For the text-containing cell, return its midpoint in [X, Y] coordinate format. 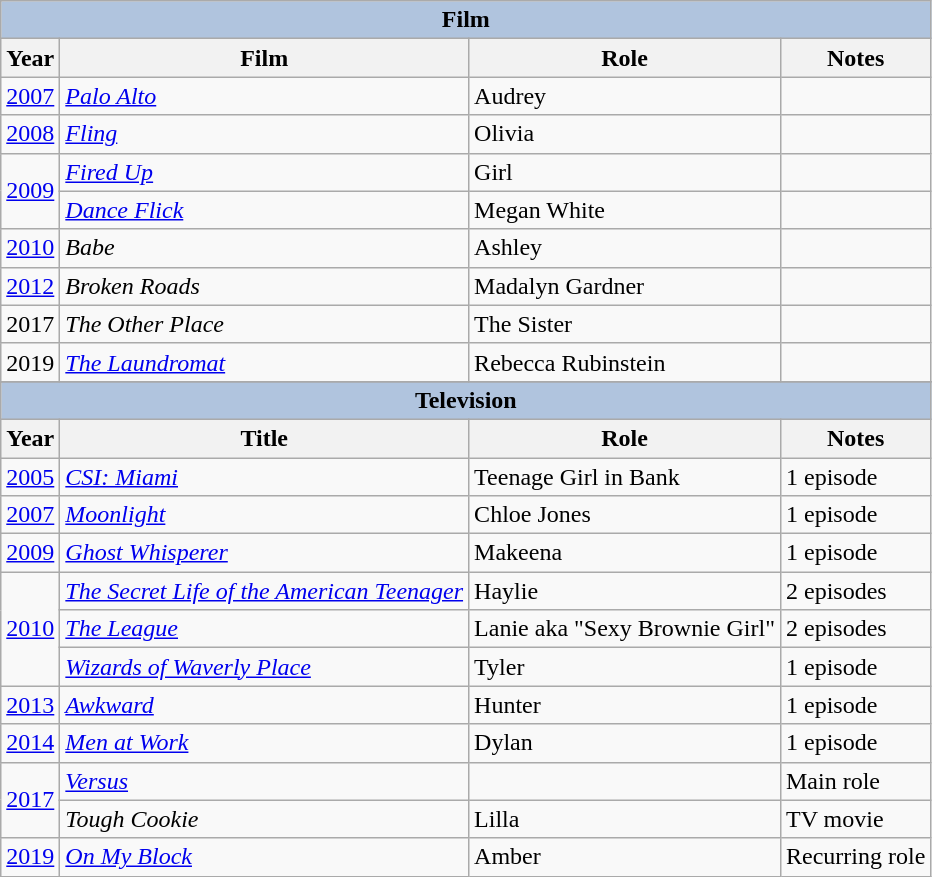
Ghost Whisperer [264, 553]
The Sister [625, 324]
The Secret Life of the American Teenager [264, 591]
TV movie [855, 819]
2013 [30, 705]
Wizards of Waverly Place [264, 667]
Ashley [625, 248]
Title [264, 438]
The Laundromat [264, 362]
Madalyn Gardner [625, 286]
Dance Flick [264, 210]
Versus [264, 781]
Chloe Jones [625, 515]
Makeena [625, 553]
Teenage Girl in Bank [625, 477]
2008 [30, 134]
Moonlight [264, 515]
Babe [264, 248]
Dylan [625, 743]
Main role [855, 781]
Palo Alto [264, 96]
Haylie [625, 591]
Olivia [625, 134]
Awkward [264, 705]
2005 [30, 477]
Audrey [625, 96]
Tyler [625, 667]
Television [466, 400]
Broken Roads [264, 286]
Fling [264, 134]
The Other Place [264, 324]
2014 [30, 743]
Rebecca Rubinstein [625, 362]
2012 [30, 286]
Amber [625, 857]
Lanie aka "Sexy Brownie Girl" [625, 629]
Hunter [625, 705]
Recurring role [855, 857]
Men at Work [264, 743]
CSI: Miami [264, 477]
Megan White [625, 210]
Girl [625, 172]
Fired Up [264, 172]
Lilla [625, 819]
The League [264, 629]
Tough Cookie [264, 819]
On My Block [264, 857]
